Detect which cell encompasses the target text, then output its (X, Y) center coordinate. 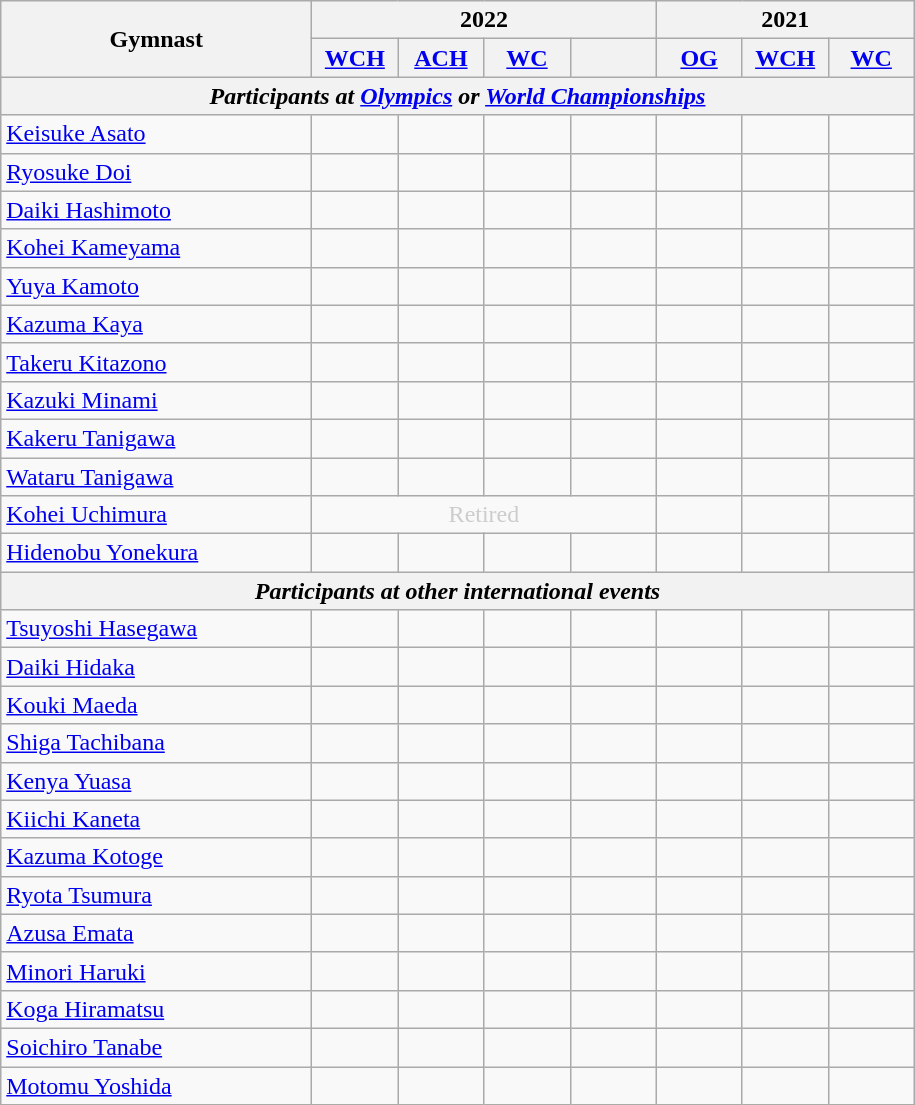
Hidenobu Yonekura (156, 553)
Kazuki Minami (156, 400)
Ryosuke Doi (156, 172)
Ryota Tsumura (156, 895)
OG (699, 58)
2021 (785, 20)
Kiichi Kaneta (156, 819)
Tsuyoshi Hasegawa (156, 629)
Motomu Yoshida (156, 1085)
Wataru Tanigawa (156, 477)
Daiki Hashimoto (156, 210)
Daiki Hidaka (156, 667)
Kazuma Kotoge (156, 857)
Koga Hiramatsu (156, 1009)
ACH (441, 58)
Kouki Maeda (156, 705)
Retired (484, 515)
Participants at Olympics or World Championships (458, 96)
Gymnast (156, 39)
Kazuma Kaya (156, 324)
Minori Haruki (156, 971)
Kakeru Tanigawa (156, 438)
Participants at other international events (458, 591)
Yuya Kamoto (156, 286)
Kohei Uchimura (156, 515)
Keisuke Asato (156, 134)
Kenya Yuasa (156, 781)
Azusa Emata (156, 933)
Soichiro Tanabe (156, 1047)
Takeru Kitazono (156, 362)
Kohei Kameyama (156, 248)
2022 (484, 20)
Shiga Tachibana (156, 743)
